Extract the (x, y) coordinate from the center of the cell holding the provided text.  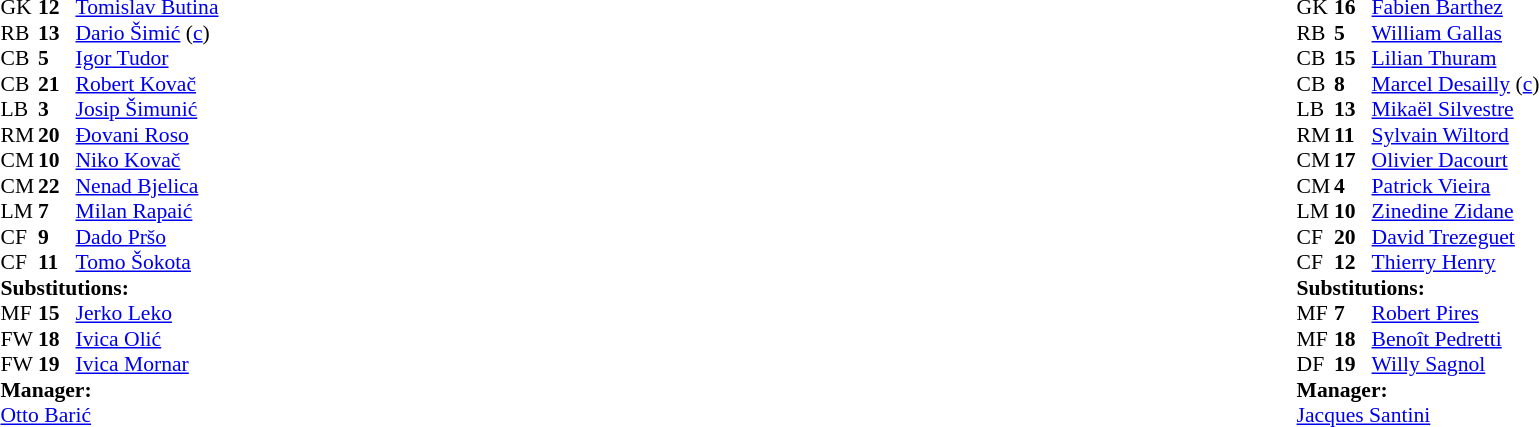
Ivica Olić (148, 339)
Igor Tudor (148, 59)
Niko Kovač (148, 161)
22 (57, 186)
17 (1353, 161)
Dado Pršo (148, 237)
Nenad Bjelica (148, 186)
Ivica Mornar (148, 365)
8 (1353, 84)
Jerko Leko (148, 313)
Tomo Šokota (148, 263)
Dario Šimić (c) (148, 33)
Substitutions: (109, 288)
Milan Rapaić (148, 211)
DF (1316, 365)
Manager: (109, 390)
12 (1353, 263)
Robert Kovač (148, 84)
Josip Šimunić (148, 109)
3 (57, 109)
4 (1353, 186)
Đovani Roso (148, 135)
9 (57, 237)
21 (57, 84)
